Search for the cell housing the specified text and yield its (x, y) center coordinate. 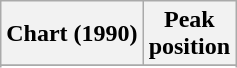
Chart (1990) (72, 34)
Peakposition (189, 34)
